For the text-containing cell, return its midpoint in (x, y) coordinate format. 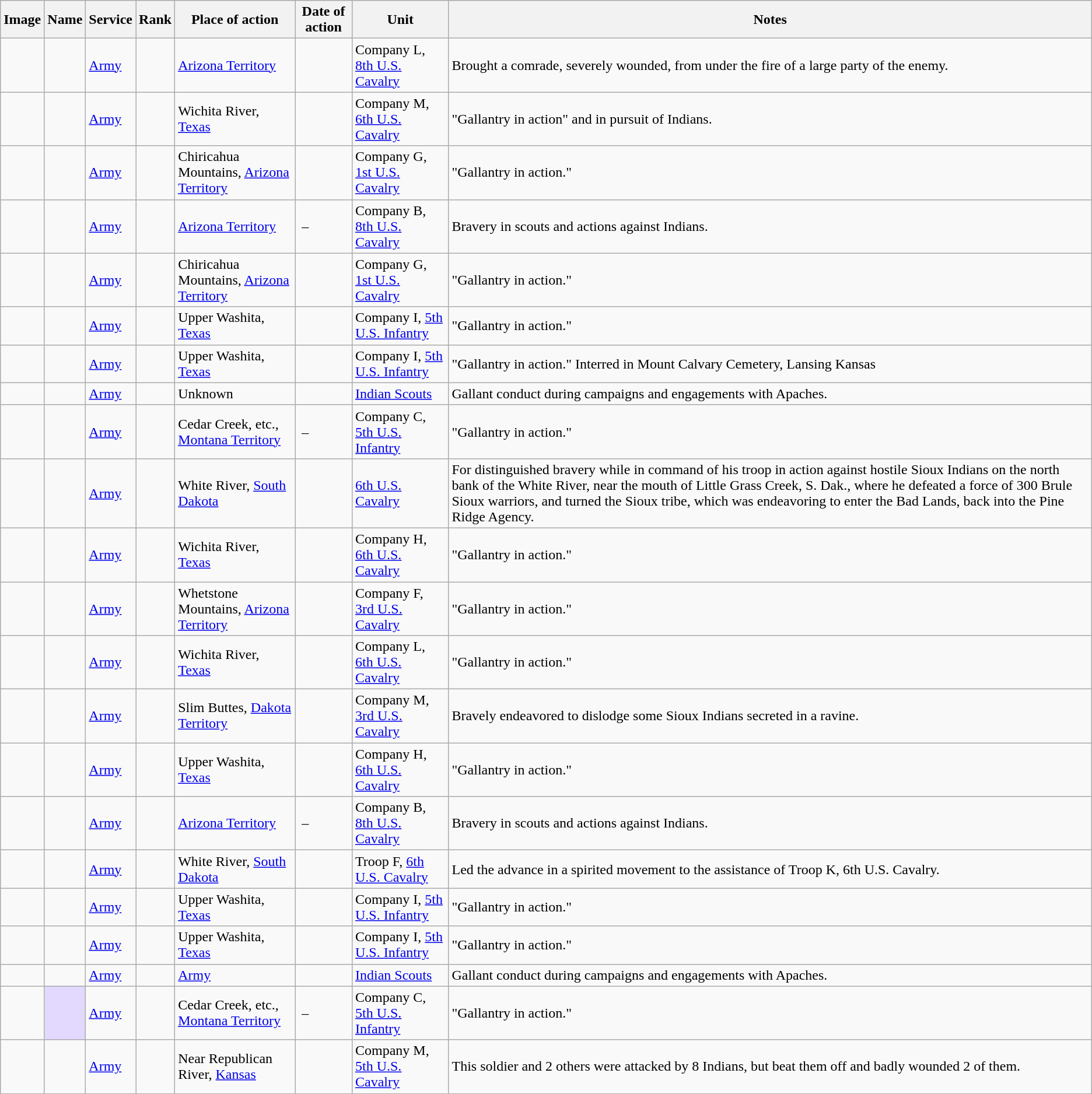
Place of action (235, 20)
Brought a comrade, severely wounded, from under the fire of a large party of the enemy. (770, 65)
Rank (155, 20)
Notes (770, 20)
Unknown (235, 394)
Company M, 5th U.S. Cavalry (400, 1067)
"Gallantry in action." Interred in Mount Calvary Cemetery, Lansing Kansas (770, 364)
Troop F, 6th U.S. Cavalry (400, 869)
Company M, 3rd U.S. Cavalry (400, 716)
Image (22, 20)
Bravely endeavored to dislodge some Sioux Indians secreted in a ravine. (770, 716)
Unit (400, 20)
Service (111, 20)
Date of action (324, 20)
This soldier and 2 others were attacked by 8 Indians, but beat them off and badly wounded 2 of them. (770, 1067)
Company L, 6th U.S. Cavalry (400, 662)
Near Republican River, Kansas (235, 1067)
Slim Buttes, Dakota Territory (235, 716)
Whetstone Mountains, Arizona Territory (235, 609)
Company M, 6th U.S. Cavalry (400, 119)
Name (65, 20)
6th U.S. Cavalry (400, 493)
Company F, 3rd U.S. Cavalry (400, 609)
Led the advance in a spirited movement to the assistance of Troop K, 6th U.S. Cavalry. (770, 869)
Company L, 8th U.S. Cavalry (400, 65)
"Gallantry in action" and in pursuit of Indians. (770, 119)
